Capture the cell that displays the provided text and extract its [X, Y] central coordinate. 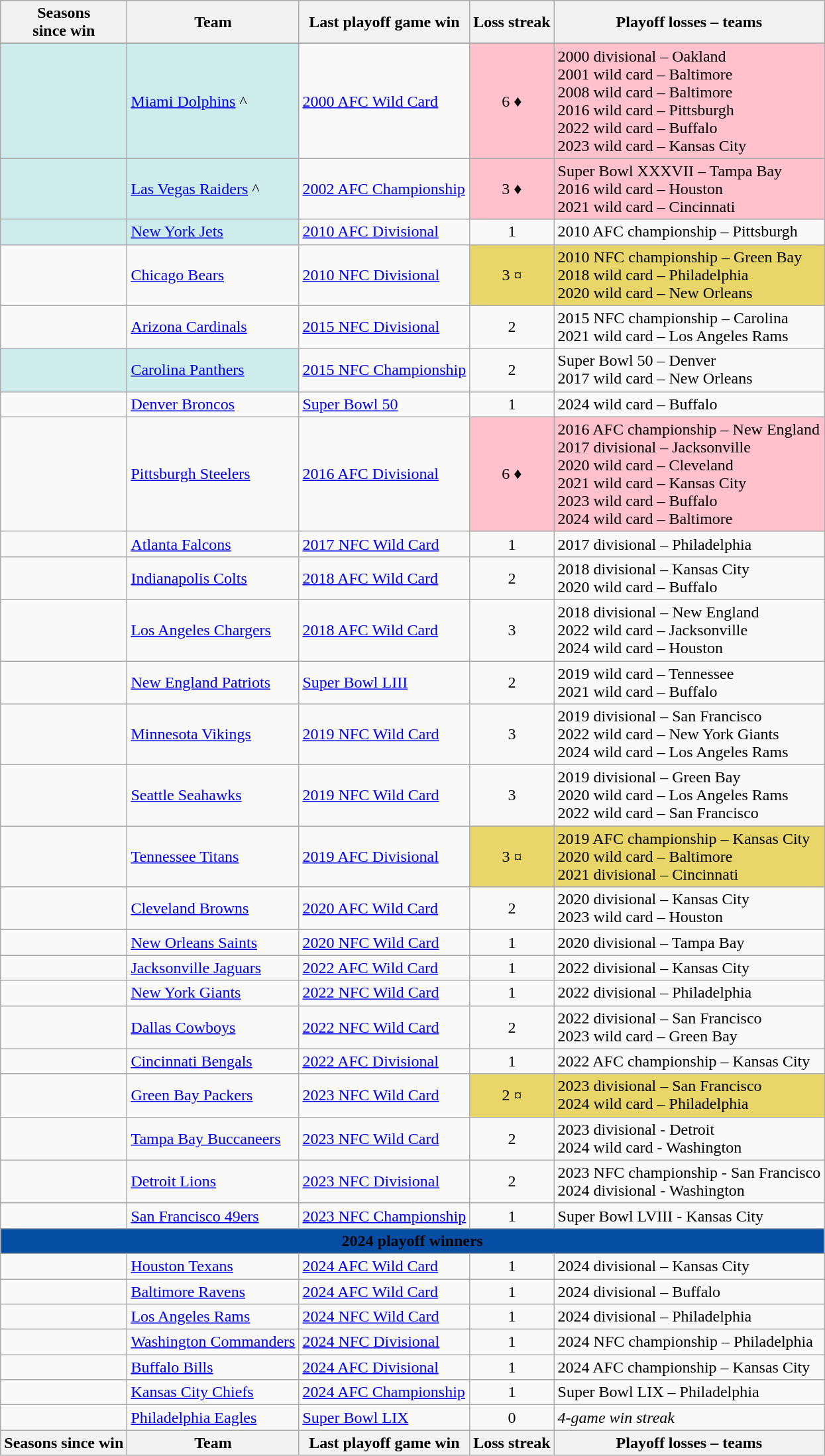
Chicago Bears [213, 275]
2024 NFC Wild Card [384, 1317]
2020 divisional – Kansas City2023 wild card – Houston [689, 909]
Super Bowl LVIII - Kansas City [689, 1216]
2022 AFC Wild Card [384, 968]
Kansas City Chiefs [213, 1392]
Los Angeles Rams [213, 1317]
2019 divisional – San Francisco2022 wild card – New York Giants2024 wild card – Los Angeles Rams [689, 735]
2023 NFC championship - San Francisco 2024 divisional - Washington [689, 1182]
Baltimore Ravens [213, 1291]
2018 divisional – New England 2022 wild card – Jacksonville 2024 wild card – Houston [689, 630]
Denver Broncos [213, 404]
Miami Dolphins ^ [213, 101]
Green Bay Packers [213, 1096]
Philadelphia Eagles [213, 1418]
2015 NFC Divisional [384, 327]
2024 NFC Divisional [384, 1342]
Super Bowl 50 – Denver2017 wild card – New Orleans [689, 370]
Atlanta Falcons [213, 544]
2023 NFC Divisional [384, 1182]
Super Bowl XXXVII – Tampa Bay2016 wild card – Houston2021 wild card – Cincinnati [689, 189]
2019 wild card – Tennessee 2021 wild card – Buffalo [689, 682]
New England Patriots [213, 682]
2016 AFC Divisional [384, 474]
2010 AFC Divisional [384, 232]
2024 AFC Divisional [384, 1367]
Houston Texans [213, 1266]
2020 NFC Wild Card [384, 943]
2010 NFC championship – Green Bay 2018 wild card – Philadelphia 2020 wild card – New Orleans [689, 275]
2019 AFC championship – Kansas City2020 wild card – Baltimore2021 divisional – Cincinnati [689, 857]
2022 divisional – Kansas City [689, 968]
Washington Commanders [213, 1342]
2010 AFC championship – Pittsburgh [689, 232]
2022 divisional – San Francisco 2023 wild card – Green Bay [689, 1027]
2024 wild card – Buffalo [689, 404]
2019 AFC Divisional [384, 857]
New York Jets [213, 232]
4-game win streak [689, 1418]
Jacksonville Jaguars [213, 968]
Tampa Bay Buccaneers [213, 1138]
2024 divisional – Philadelphia [689, 1317]
2020 divisional – Tampa Bay [689, 943]
Super Bowl 50 [384, 404]
2022 divisional – Philadelphia [689, 993]
3 ♦ [512, 189]
Carolina Panthers [213, 370]
2019 divisional – Green Bay2020 wild card – Los Angeles Rams2022 wild card – San Francisco [689, 796]
New Orleans Saints [213, 943]
2022 AFC Divisional [384, 1061]
Seattle Seahawks [213, 796]
2018 divisional – Kansas City 2020 wild card – Buffalo [689, 578]
Tennessee Titans [213, 857]
Seasons since win [64, 1443]
Cincinnati Bengals [213, 1061]
Arizona Cardinals [213, 327]
2024 AFC Championship [384, 1392]
0 [512, 1418]
2024 NFC championship – Philadelphia [689, 1342]
2017 NFC Wild Card [384, 544]
2023 divisional - Detroit 2024 wild card - Washington [689, 1138]
Super Bowl LIX [384, 1418]
Super Bowl LIX – Philadelphia [689, 1392]
2024 divisional – Buffalo [689, 1291]
2017 divisional – Philadelphia [689, 544]
Pittsburgh Steelers [213, 474]
2023 divisional – San Francisco 2024 wild card – Philadelphia [689, 1096]
Indianapolis Colts [213, 578]
New York Giants [213, 993]
2015 NFC Championship [384, 370]
Los Angeles Chargers [213, 630]
2024 AFC championship – Kansas City [689, 1367]
2024 divisional – Kansas City [689, 1266]
Super Bowl LIII [384, 682]
2022 AFC championship – Kansas City [689, 1061]
Seasonssince win [64, 23]
2 ¤ [512, 1096]
Dallas Cowboys [213, 1027]
2023 NFC Championship [384, 1216]
2000 AFC Wild Card [384, 101]
2020 AFC Wild Card [384, 909]
Buffalo Bills [213, 1367]
Las Vegas Raiders ^ [213, 189]
Cleveland Browns [213, 909]
2010 NFC Divisional [384, 275]
Detroit Lions [213, 1182]
San Francisco 49ers [213, 1216]
2015 NFC championship – Carolina2021 wild card – Los Angeles Rams [689, 327]
Minnesota Vikings [213, 735]
2002 AFC Championship [384, 189]
2024 playoff winners [412, 1241]
